Provide the [X, Y] coordinate of the cell's center where the given text is located.  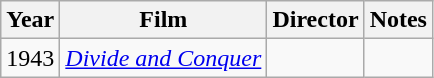
Notes [398, 20]
Director [316, 20]
Film [164, 20]
Year [30, 20]
1943 [30, 58]
Divide and Conquer [164, 58]
